Find where the given text appears and provide that cell's center as [X, Y] coordinate. 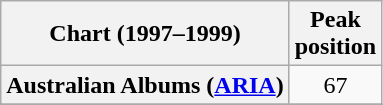
Peakposition [335, 34]
Chart (1997–1999) [145, 34]
Australian Albums (ARIA) [145, 85]
67 [335, 85]
